Find where the given text appears and provide that cell's center as [X, Y] coordinate. 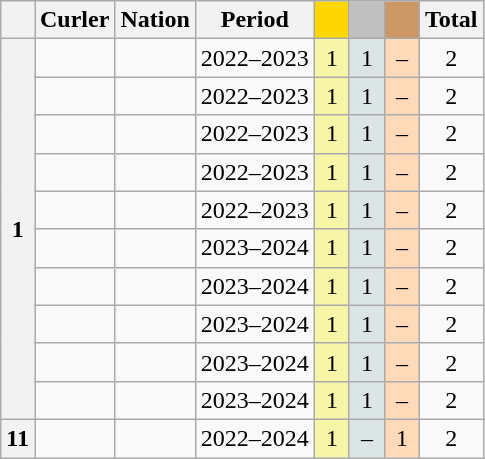
Nation [155, 20]
Curler [74, 20]
Period [254, 20]
Total [452, 20]
2022–2024 [254, 438]
11 [18, 438]
